Extract the [X, Y] coordinate from the center of the cell holding the provided text.  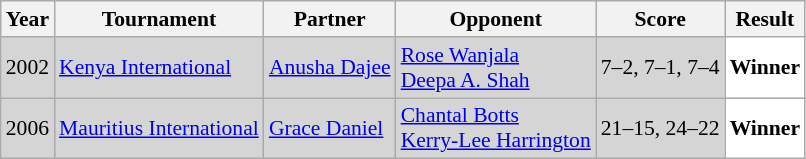
21–15, 24–22 [660, 128]
Grace Daniel [330, 128]
Result [766, 19]
2002 [28, 68]
7–2, 7–1, 7–4 [660, 68]
Score [660, 19]
Chantal Botts Kerry-Lee Harrington [496, 128]
2006 [28, 128]
Rose Wanjala Deepa A. Shah [496, 68]
Tournament [159, 19]
Mauritius International [159, 128]
Year [28, 19]
Anusha Dajee [330, 68]
Partner [330, 19]
Kenya International [159, 68]
Opponent [496, 19]
